Determine the (X, Y) coordinate at the center of the cell enclosing the given text.  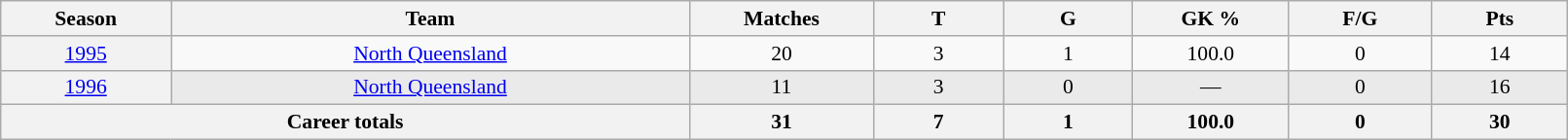
Season (86, 18)
G (1069, 18)
Pts (1500, 18)
11 (781, 87)
1995 (86, 53)
GK % (1211, 18)
7 (938, 122)
Career totals (346, 122)
16 (1500, 87)
30 (1500, 122)
Team (430, 18)
T (938, 18)
31 (781, 122)
20 (781, 53)
1996 (86, 87)
— (1211, 87)
Matches (781, 18)
F/G (1361, 18)
14 (1500, 53)
